Return the [X, Y] coordinate for the center point of the cell that contains the specified text.  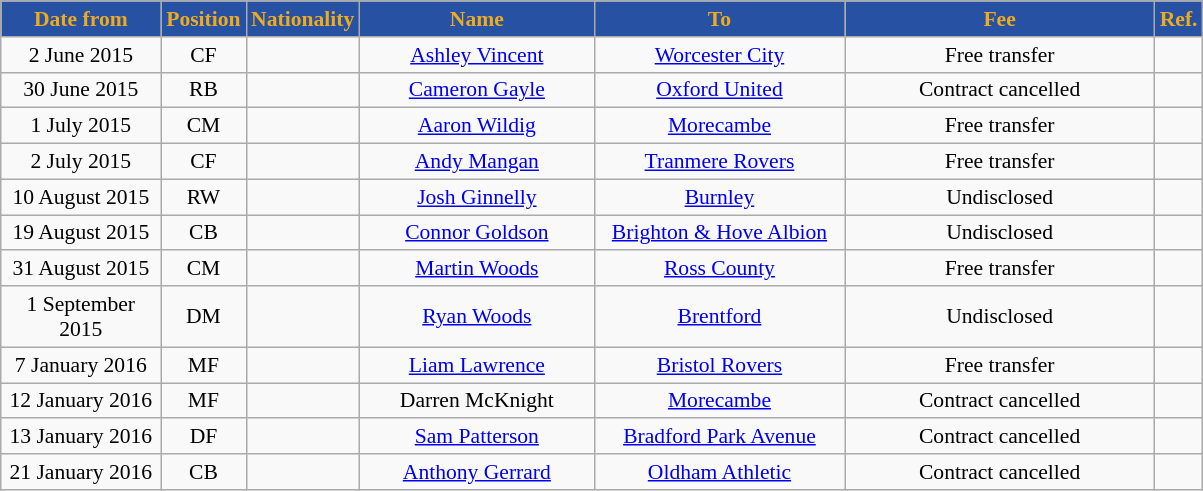
Brighton & Hove Albion [719, 233]
Tranmere Rovers [719, 162]
31 August 2015 [81, 269]
Aaron Wildig [476, 126]
Liam Lawrence [476, 365]
Ross County [719, 269]
To [719, 19]
1 July 2015 [81, 126]
DF [204, 437]
7 January 2016 [81, 365]
RW [204, 197]
Josh Ginnelly [476, 197]
Connor Goldson [476, 233]
21 January 2016 [81, 472]
Nationality [302, 19]
Ryan Woods [476, 316]
Sam Patterson [476, 437]
Date from [81, 19]
1 September 2015 [81, 316]
Ref. [1179, 19]
Burnley [719, 197]
Brentford [719, 316]
Martin Woods [476, 269]
RB [204, 90]
Darren McKnight [476, 401]
Andy Mangan [476, 162]
Bradford Park Avenue [719, 437]
Worcester City [719, 55]
Bristol Rovers [719, 365]
Name [476, 19]
Fee [1000, 19]
13 January 2016 [81, 437]
Cameron Gayle [476, 90]
12 January 2016 [81, 401]
Position [204, 19]
Ashley Vincent [476, 55]
2 July 2015 [81, 162]
Oxford United [719, 90]
2 June 2015 [81, 55]
30 June 2015 [81, 90]
DM [204, 316]
Oldham Athletic [719, 472]
19 August 2015 [81, 233]
Anthony Gerrard [476, 472]
10 August 2015 [81, 197]
